Output the [X, Y] coordinate of the center of the cell containing the given text.  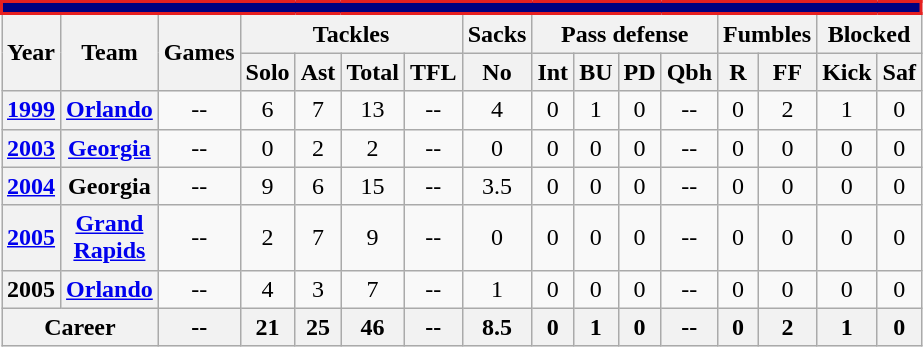
Tackles [351, 34]
Int [553, 72]
Solo [268, 72]
Grand Rapids [110, 238]
FF [787, 72]
Career [80, 327]
1999 [32, 110]
Total [373, 72]
Sacks [497, 34]
BU [596, 72]
PD [640, 72]
3.5 [497, 186]
15 [373, 186]
Team [110, 52]
Saf [899, 72]
Qbh [689, 72]
R [738, 72]
Kick [847, 72]
21 [268, 327]
8.5 [497, 327]
13 [373, 110]
Ast [318, 72]
TFL [433, 72]
Year [32, 52]
Blocked [870, 34]
Pass defense [625, 34]
3 [318, 289]
Fumbles [768, 34]
No [497, 72]
46 [373, 327]
2004 [32, 186]
2003 [32, 148]
25 [318, 327]
Games [199, 52]
